Locate the cell with the specified text and output its (x, y) center coordinate. 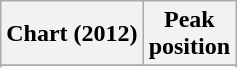
Peakposition (189, 34)
Chart (2012) (72, 34)
